Identify which cell holds the provided text, then report its (x, y) central coordinate. 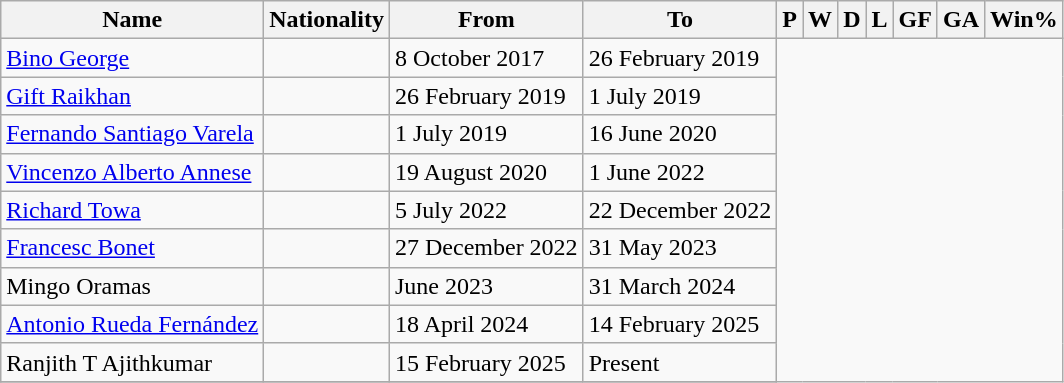
Francesc Bonet (132, 248)
Win% (1024, 20)
Ranjith T Ajithkumar (132, 362)
1 June 2022 (680, 172)
Nationality (327, 20)
GF (915, 20)
27 December 2022 (486, 248)
Mingo Oramas (132, 286)
31 March 2024 (680, 286)
L (880, 20)
Vincenzo Alberto Annese (132, 172)
Present (680, 362)
GA (960, 20)
Name (132, 20)
Gift Raikhan (132, 96)
Bino George (132, 58)
To (680, 20)
16 June 2020 (680, 134)
5 July 2022 (486, 210)
14 February 2025 (680, 324)
Antonio Rueda Fernández (132, 324)
From (486, 20)
31 May 2023 (680, 248)
8 October 2017 (486, 58)
D (852, 20)
Fernando Santiago Varela (132, 134)
P (790, 20)
22 December 2022 (680, 210)
Richard Towa (132, 210)
19 August 2020 (486, 172)
18 April 2024 (486, 324)
W (820, 20)
15 February 2025 (486, 362)
June 2023 (486, 286)
